Identify which cell holds the provided text, then report its [x, y] central coordinate. 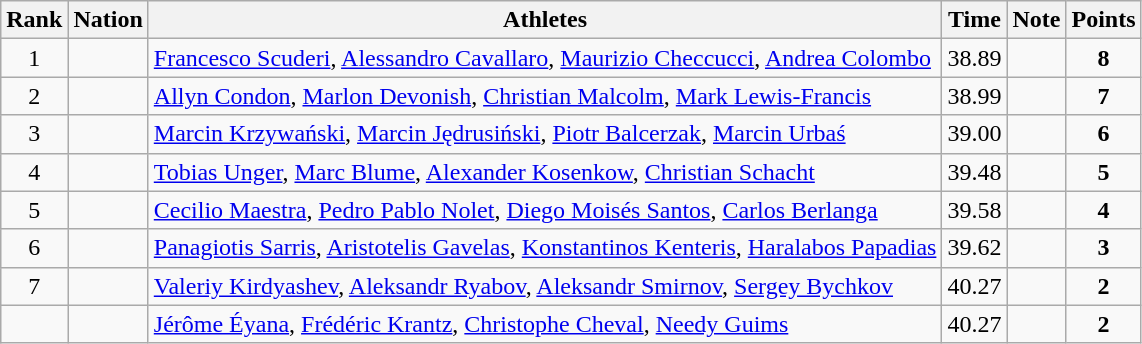
Cecilio Maestra, Pedro Pablo Nolet, Diego Moisés Santos, Carlos Berlanga [545, 210]
Jérôme Éyana, Frédéric Krantz, Christophe Cheval, Needy Guims [545, 324]
Time [974, 20]
39.48 [974, 172]
8 [1104, 58]
Allyn Condon, Marlon Devonish, Christian Malcolm, Mark Lewis-Francis [545, 96]
38.89 [974, 58]
1 [34, 58]
Rank [34, 20]
Points [1104, 20]
Francesco Scuderi, Alessandro Cavallaro, Maurizio Checcucci, Andrea Colombo [545, 58]
Tobias Unger, Marc Blume, Alexander Kosenkow, Christian Schacht [545, 172]
Note [1036, 20]
38.99 [974, 96]
39.00 [974, 134]
Nation [108, 20]
Marcin Krzywański, Marcin Jędrusiński, Piotr Balcerzak, Marcin Urbaś [545, 134]
Panagiotis Sarris, Aristotelis Gavelas, Konstantinos Kenteris, Haralabos Papadias [545, 248]
39.58 [974, 210]
39.62 [974, 248]
Valeriy Kirdyashev, Aleksandr Ryabov, Aleksandr Smirnov, Sergey Bychkov [545, 286]
Athletes [545, 20]
